Provide the (x, y) coordinate of the cell's center where the given text is located.  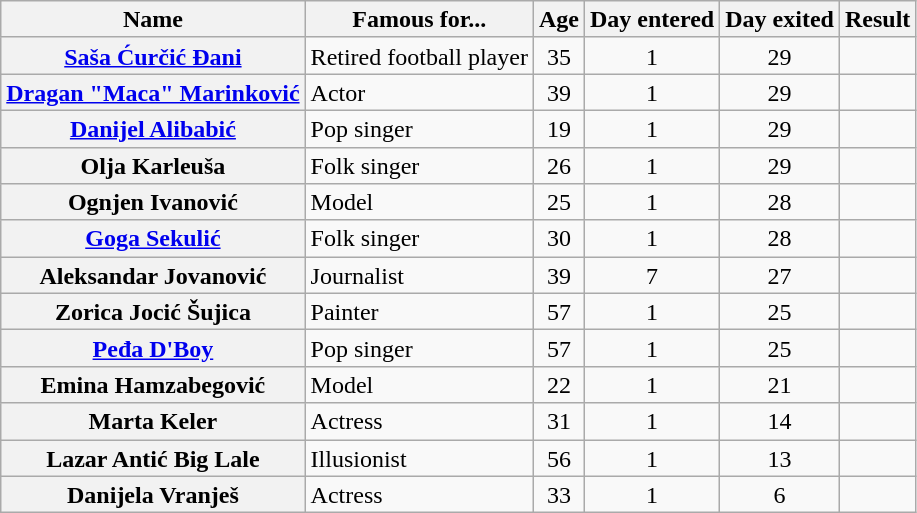
Painter (419, 312)
Journalist (419, 276)
Day entered (652, 20)
Peđa D'Boy (153, 348)
31 (558, 422)
Name (153, 20)
35 (558, 56)
Danijela Vranješ (153, 494)
22 (558, 384)
Marta Keler (153, 422)
14 (780, 422)
Result (877, 20)
Aleksandar Jovanović (153, 276)
6 (780, 494)
Day exited (780, 20)
33 (558, 494)
Goga Sekulić (153, 238)
56 (558, 458)
Zorica Jocić Šujica (153, 312)
Age (558, 20)
Dragan "Maca" Marinković (153, 92)
21 (780, 384)
Retired football player (419, 56)
27 (780, 276)
Lazar Antić Big Lale (153, 458)
Saša Ćurčić Đani (153, 56)
Famous for... (419, 20)
26 (558, 166)
Danijel Alibabić (153, 128)
Illusionist (419, 458)
30 (558, 238)
Ognjen Ivanović (153, 202)
Actor (419, 92)
Olja Karleuša (153, 166)
19 (558, 128)
13 (780, 458)
Emina Hamzabegović (153, 384)
7 (652, 276)
